Detect which cell encompasses the target text, then output its (X, Y) center coordinate. 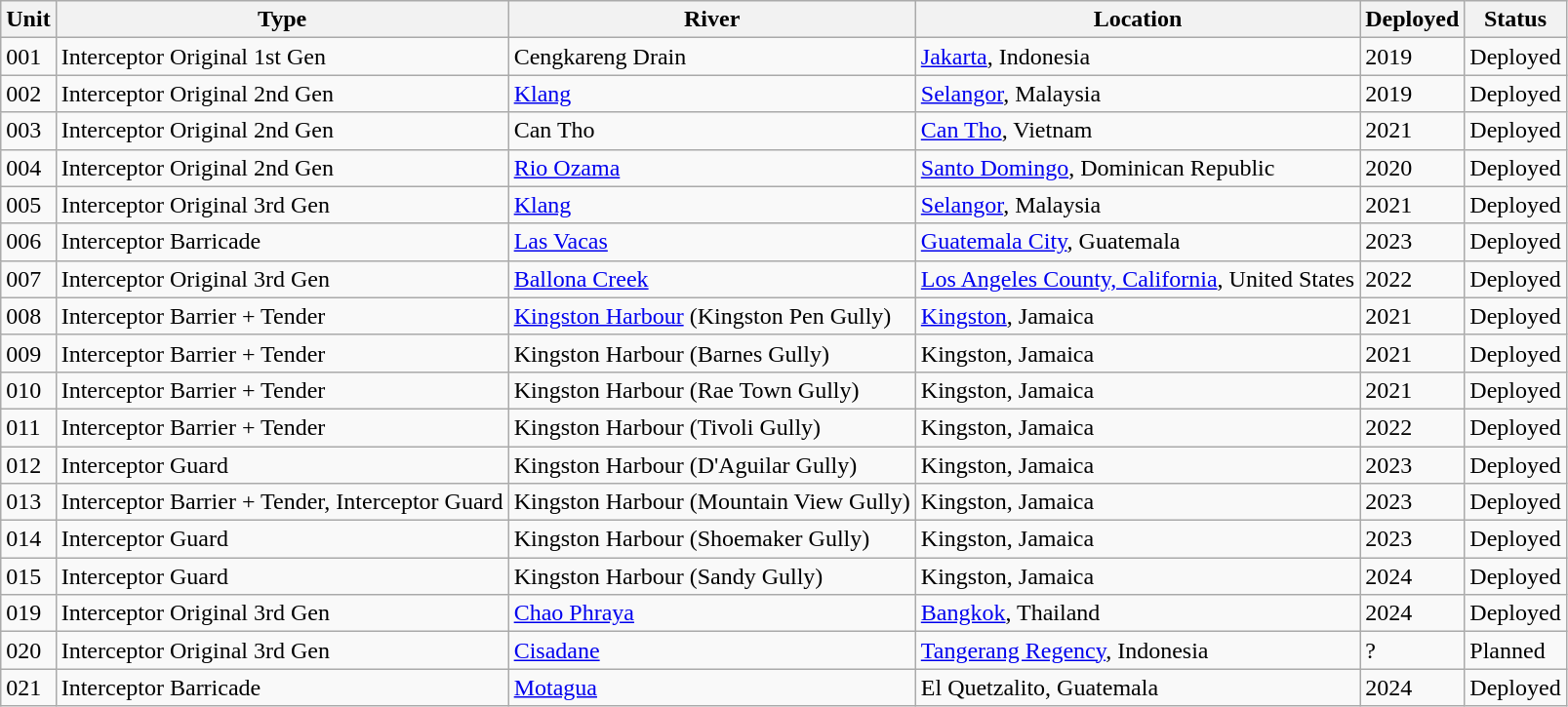
Kingston Harbour (Sandy Gully) (712, 576)
Interceptor Original 1st Gen (282, 57)
Jakarta, Indonesia (1138, 57)
003 (28, 131)
007 (28, 279)
005 (28, 205)
Kingston Harbour (Barnes Gully) (712, 353)
008 (28, 316)
Unit (28, 20)
Guatemala City, Guatemala (1138, 242)
Interceptor Barrier + Tender, Interceptor Guard (282, 502)
013 (28, 502)
Motagua (712, 687)
Santo Domingo, Dominican Republic (1138, 168)
Tangerang Regency, Indonesia (1138, 650)
Can Tho, Vietnam (1138, 131)
004 (28, 168)
Location (1138, 20)
010 (28, 390)
El Quetzalito, Guatemala (1138, 687)
Bangkok, Thailand (1138, 613)
Planned (1515, 650)
Can Tho (712, 131)
021 (28, 687)
Cisadane (712, 650)
Kingston Harbour (D'Aguilar Gully) (712, 465)
015 (28, 576)
Cengkareng Drain (712, 57)
009 (28, 353)
Status (1515, 20)
019 (28, 613)
014 (28, 539)
002 (28, 94)
Las Vacas (712, 242)
Type (282, 20)
Kingston Harbour (Rae Town Gully) (712, 390)
020 (28, 650)
Rio Ozama (712, 168)
001 (28, 57)
Chao Phraya (712, 613)
Los Angeles County, California, United States (1138, 279)
2020 (1413, 168)
012 (28, 465)
River (712, 20)
Kingston Harbour (Shoemaker Gully) (712, 539)
Kingston Harbour (Tivoli Gully) (712, 427)
Ballona Creek (712, 279)
Kingston Harbour (Mountain View Gully) (712, 502)
? (1413, 650)
Kingston Harbour (Kingston Pen Gully) (712, 316)
011 (28, 427)
006 (28, 242)
